Extract the [x, y] coordinate from the center of the cell holding the provided text.  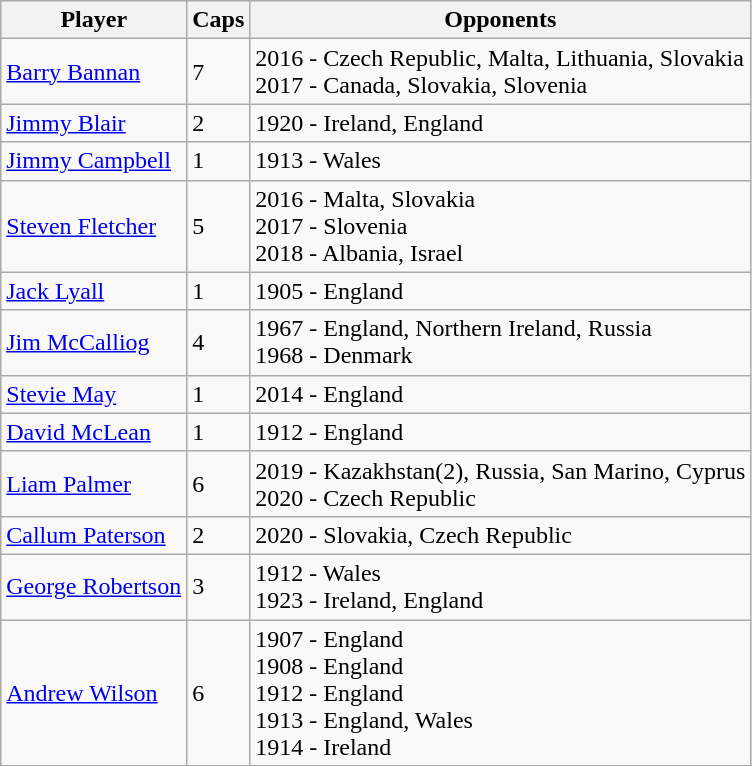
7 [218, 72]
5 [218, 226]
Caps [218, 20]
Andrew Wilson [94, 693]
4 [218, 342]
2016 - Czech Republic, Malta, Lithuania, Slovakia2017 - Canada, Slovakia, Slovenia [500, 72]
Jimmy Campbell [94, 161]
1913 - Wales [500, 161]
Jim McCalliog [94, 342]
1920 - Ireland, England [500, 123]
Callum Paterson [94, 535]
1967 - England, Northern Ireland, Russia1968 - Denmark [500, 342]
Steven Fletcher [94, 226]
David McLean [94, 432]
2016 - Malta, Slovakia2017 - Slovenia2018 - Albania, Israel [500, 226]
1912 - Wales1923 - Ireland, England [500, 586]
George Robertson [94, 586]
1907 - England1908 - England1912 - England1913 - England, Wales1914 - Ireland [500, 693]
2019 - Kazakhstan(2), Russia, San Marino, Cyprus2020 - Czech Republic [500, 484]
Opponents [500, 20]
Jimmy Blair [94, 123]
1912 - England [500, 432]
Barry Bannan [94, 72]
1905 - England [500, 291]
2020 - Slovakia, Czech Republic [500, 535]
Jack Lyall [94, 291]
Liam Palmer [94, 484]
2014 - England [500, 394]
3 [218, 586]
Stevie May [94, 394]
Player [94, 20]
